Identify which cell holds the provided text, then report its (X, Y) central coordinate. 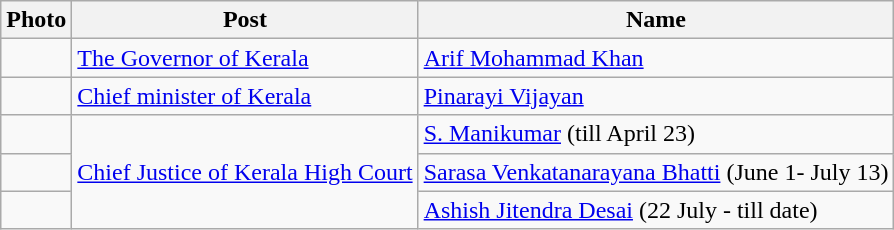
Chief minister of Kerala (245, 96)
S. Manikumar (till April 23) (656, 134)
Photo (36, 20)
Post (245, 20)
Name (656, 20)
Arif Mohammad Khan (656, 58)
Chief Justice of Kerala High Court (245, 172)
Ashish Jitendra Desai (22 July - till date) (656, 210)
The Governor of Kerala (245, 58)
Sarasa Venkatanarayana Bhatti (June 1- July 13) (656, 172)
Pinarayi Vijayan (656, 96)
